Locate the cell with the specified text and output its [x, y] center coordinate. 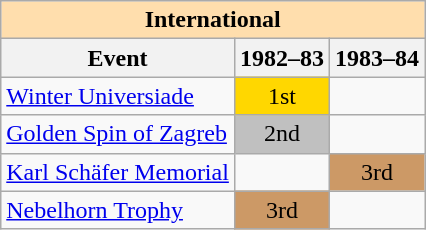
Karl Schäfer Memorial [118, 172]
Nebelhorn Trophy [118, 210]
1st [282, 96]
2nd [282, 134]
Golden Spin of Zagreb [118, 134]
1983–84 [376, 58]
International [213, 20]
Winter Universiade [118, 96]
Event [118, 58]
1982–83 [282, 58]
